Identify which cell holds the provided text, then report its (x, y) central coordinate. 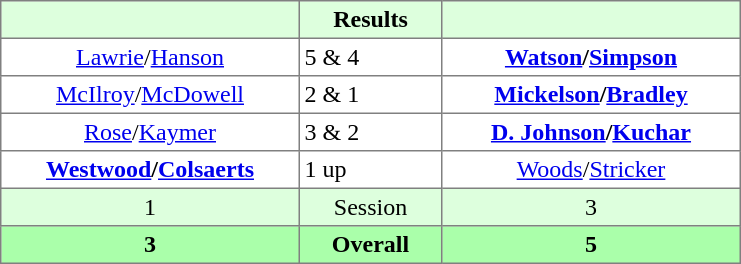
Mickelson/Bradley (591, 95)
Watson/Simpson (591, 57)
Overall (370, 245)
3 & 2 (370, 132)
Results (370, 20)
Session (370, 207)
5 & 4 (370, 57)
Lawrie/Hanson (150, 57)
1 up (370, 170)
McIlroy/McDowell (150, 95)
Rose/Kaymer (150, 132)
1 (150, 207)
Woods/Stricker (591, 170)
5 (591, 245)
Westwood/Colsaerts (150, 170)
2 & 1 (370, 95)
D. Johnson/Kuchar (591, 132)
